Detect which cell encompasses the target text, then output its [x, y] center coordinate. 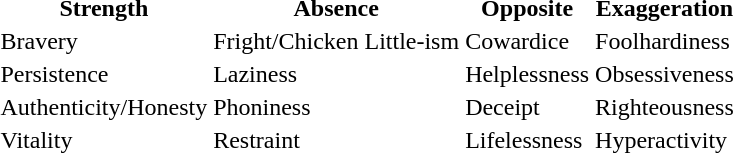
Laziness [336, 74]
Fright/Chicken Little-ism [336, 41]
Helplessness [528, 74]
Phoniness [336, 107]
Cowardice [528, 41]
Deceipt [528, 107]
